Return (x, y) of the center of cell containing provided text 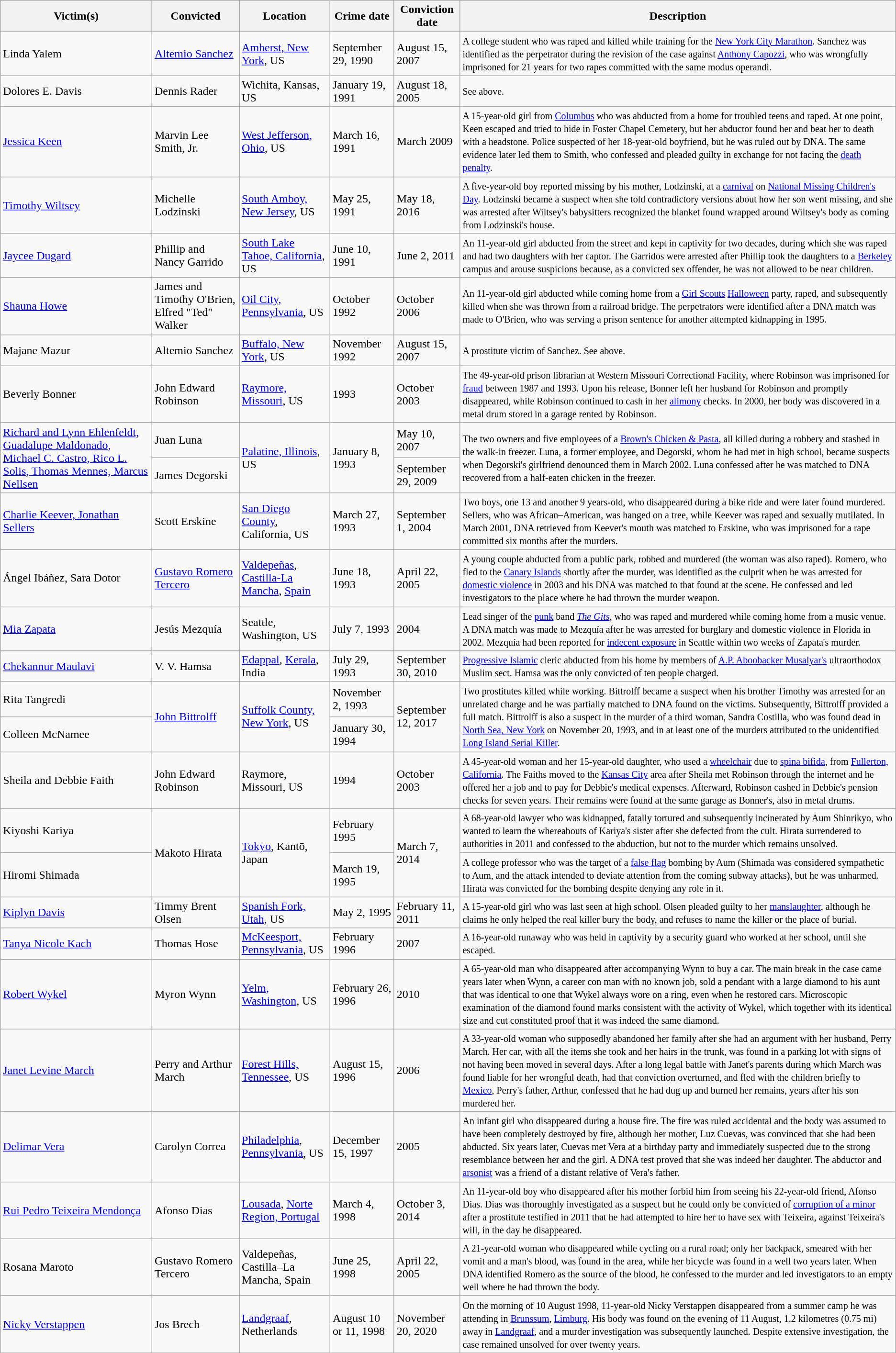
Nicky Verstappen (77, 1324)
South Amboy, New Jersey, US (285, 205)
1993 (362, 394)
October 2006 (427, 306)
Robert Wykel (77, 994)
October 1992 (362, 306)
October 3, 2014 (427, 1210)
Yelm, Washington, US (285, 994)
January 30, 1994 (362, 734)
Scott Erskine (195, 521)
May 2, 1995 (362, 912)
Dennis Rader (195, 91)
Oil City, Pennsylvania, US (285, 306)
1994 (362, 780)
Beverly Bonner (77, 394)
Tanya Nicole Kach (77, 944)
Crime date (362, 16)
July 7, 1993 (362, 629)
Rui Pedro Teixeira Mendonça (77, 1210)
Philadelphia, Pennsylvania, US (285, 1147)
West Jefferson, Ohio, US (285, 142)
February 26, 1996 (362, 994)
Seattle, Washington, US (285, 629)
May 18, 2016 (427, 205)
2010 (427, 994)
November 2, 1993 (362, 700)
Delimar Vera (77, 1147)
Convicted (195, 16)
Hiromi Shimada (77, 875)
Victim(s) (77, 16)
2006 (427, 1070)
May 10, 2007 (427, 440)
Ángel Ibáñez, Sara Dotor (77, 578)
June 25, 1998 (362, 1267)
Description (678, 16)
Chekannur Maulavi (77, 666)
V. V. Hamsa (195, 666)
See above. (678, 91)
November 1992 (362, 350)
December 15, 1997 (362, 1147)
Dolores E. Davis (77, 91)
September 30, 2010 (427, 666)
Suffolk County, New York, US (285, 717)
John Bittrolff (195, 717)
Kiplyn Davis (77, 912)
Jaycee Dugard (77, 256)
March 7, 2014 (427, 853)
Forest Hills, Tennessee, US (285, 1070)
May 25, 1991 (362, 205)
March 16, 1991 (362, 142)
January 8, 1993 (362, 458)
San Diego County, California, US (285, 521)
A 16-year-old runaway who was held in captivity by a security guard who worked at her school, until she escaped. (678, 944)
Spanish Fork, Utah, US (285, 912)
Thomas Hose (195, 944)
Perry and Arthur March (195, 1070)
Valdepeñas, Castilla-La Mancha, Spain (285, 578)
Charlie Keever, Jonathan Sellers (77, 521)
Buffalo, New York, US (285, 350)
August 18, 2005 (427, 91)
Kiyoshi Kariya (77, 831)
Janet Levine March (77, 1070)
Jos Brech (195, 1324)
July 29, 1993 (362, 666)
August 10 or 11, 1998 (362, 1324)
Tokyo, Kantō, Japan (285, 853)
Shauna Howe (77, 306)
Timothy Wiltsey (77, 205)
2004 (427, 629)
March 2009 (427, 142)
September 29, 1990 (362, 54)
February 11, 2011 (427, 912)
June 10, 1991 (362, 256)
Landgraaf, Netherlands (285, 1324)
Marvin Lee Smith, Jr. (195, 142)
Sheila and Debbie Faith (77, 780)
McKeesport, Pennsylvania, US (285, 944)
Linda Yalem (77, 54)
James Degorski (195, 475)
June 18, 1993 (362, 578)
Juan Luna (195, 440)
September 1, 2004 (427, 521)
March 27, 1993 (362, 521)
September 29, 2009 (427, 475)
Jessica Keen (77, 142)
March 4, 1998 (362, 1210)
February 1996 (362, 944)
Valdepeñas, Castilla–La Mancha, Spain (285, 1267)
Edappal, Kerala, India (285, 666)
August 15, 1996 (362, 1070)
Michelle Lodzinski (195, 205)
June 2, 2011 (427, 256)
Carolyn Correa (195, 1147)
November 20, 2020 (427, 1324)
September 12, 2017 (427, 717)
Rita Tangredi (77, 700)
2007 (427, 944)
Wichita, Kansas, US (285, 91)
January 19, 1991 (362, 91)
Phillip and Nancy Garrido (195, 256)
Jesús Mezquía (195, 629)
February 1995 (362, 831)
A prostitute victim of Sanchez. See above. (678, 350)
Myron Wynn (195, 994)
Conviction date (427, 16)
Timmy Brent Olsen (195, 912)
Mia Zapata (77, 629)
March 19, 1995 (362, 875)
Rosana Maroto (77, 1267)
2005 (427, 1147)
Amherst, New York, US (285, 54)
South Lake Tahoe, California, US (285, 256)
James and Timothy O'Brien, Elfred "Ted" Walker (195, 306)
Colleen McNamee (77, 734)
Makoto Hirata (195, 853)
Location (285, 16)
Palatine, Illinois, US (285, 458)
Majane Mazur (77, 350)
Afonso Dias (195, 1210)
Lousada, Norte Region, Portugal (285, 1210)
Richard and Lynn Ehlenfeldt, Guadalupe Maldonado, Michael C. Castro, Rico L. Solis, Thomas Mennes, Marcus Nellsen (77, 458)
